Find where the given text appears and provide that cell's center as [x, y] coordinate. 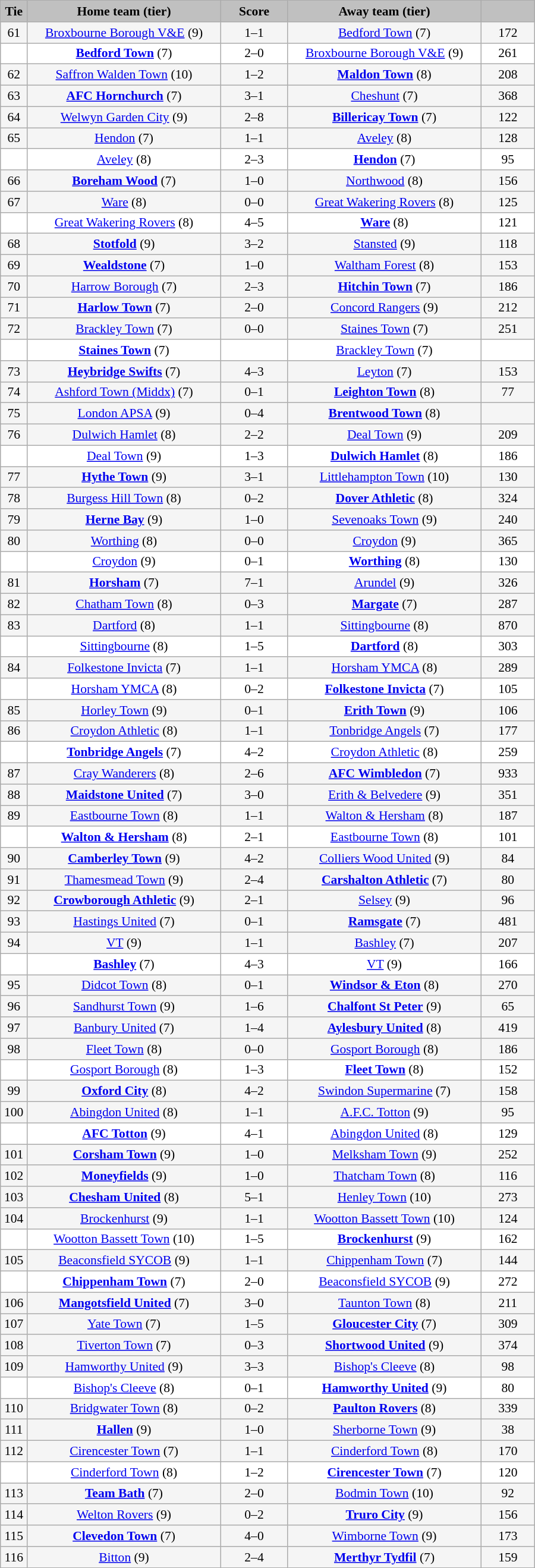
158 [508, 1091]
Hastings United (7) [124, 922]
Brentwood Town (8) [385, 414]
Waltham Forest (8) [385, 266]
Corsham Town (9) [124, 1155]
Colliers Wood United (9) [385, 858]
38 [508, 1430]
73 [14, 371]
Aylesbury United (8) [385, 1028]
Bridgwater Town (8) [124, 1409]
121 [508, 223]
Thamesmead Town (9) [124, 880]
Away team (tier) [385, 11]
170 [508, 1451]
78 [14, 499]
125 [508, 202]
102 [14, 1176]
3–2 [254, 244]
82 [14, 604]
4–0 [254, 1536]
Taunton Town (8) [385, 1303]
99 [14, 1091]
66 [14, 181]
259 [508, 752]
172 [508, 33]
289 [508, 668]
273 [508, 1197]
261 [508, 53]
Gloucester City (7) [385, 1324]
91 [14, 880]
Northwood (8) [385, 181]
208 [508, 75]
Sevenoaks Town (9) [385, 519]
240 [508, 519]
Hitchin Town (7) [385, 286]
88 [14, 795]
Chesham United (8) [124, 1197]
94 [14, 943]
Bodmin Town (10) [385, 1494]
Billericay Town (7) [385, 117]
Cheshunt (7) [385, 96]
870 [508, 625]
Horsham (7) [124, 583]
Hythe Town (9) [124, 477]
74 [14, 392]
70 [14, 286]
71 [14, 308]
90 [14, 858]
64 [14, 117]
97 [14, 1028]
Ramsgate (7) [385, 922]
933 [508, 774]
Cray Wanderers (8) [124, 774]
72 [14, 329]
124 [508, 1218]
Herne Bay (9) [124, 519]
303 [508, 647]
107 [14, 1324]
AFC Wimbledon (7) [385, 774]
4–1 [254, 1134]
272 [508, 1282]
4–5 [254, 223]
67 [14, 202]
Melksham Town (9) [385, 1155]
159 [508, 1557]
Score [254, 11]
Didcot Town (8) [124, 985]
Hallen (9) [124, 1430]
374 [508, 1346]
251 [508, 329]
5–1 [254, 1197]
207 [508, 943]
Maidstone United (7) [124, 795]
419 [508, 1028]
211 [508, 1303]
Selsey (9) [385, 901]
62 [14, 75]
68 [14, 244]
Maldon Town (8) [385, 75]
481 [508, 922]
Home team (tier) [124, 11]
287 [508, 604]
2–6 [254, 774]
Paulton Rovers (8) [385, 1409]
AFC Hornchurch (7) [124, 96]
Heybridge Swifts (7) [124, 371]
Wealdstone (7) [124, 266]
Truro City (9) [385, 1515]
Moneyfields (9) [124, 1176]
81 [14, 583]
Stansted (9) [385, 244]
Bitton (9) [124, 1557]
Margate (7) [385, 604]
Clevedon Town (7) [124, 1536]
75 [14, 414]
87 [14, 774]
112 [14, 1451]
111 [14, 1430]
Camberley Town (9) [124, 858]
69 [14, 266]
152 [508, 1070]
128 [508, 138]
Sandhurst Town (9) [124, 1007]
104 [14, 1218]
Wimborne Town (9) [385, 1536]
100 [14, 1113]
Harrow Borough (7) [124, 286]
Merthyr Tydfil (7) [385, 1557]
London APSA (9) [124, 414]
89 [14, 816]
Tiverton Town (7) [124, 1346]
2–2 [254, 435]
113 [14, 1494]
Oxford City (8) [124, 1091]
Tie [14, 11]
187 [508, 816]
Shortwood United (9) [385, 1346]
209 [508, 435]
324 [508, 499]
Leyton (7) [385, 371]
1–6 [254, 1007]
7–1 [254, 583]
0–4 [254, 414]
Crowborough Athletic (9) [124, 901]
Dover Athletic (8) [385, 499]
114 [14, 1515]
Chatham Town (8) [124, 604]
166 [508, 964]
365 [508, 541]
339 [508, 1409]
110 [14, 1409]
61 [14, 33]
A.F.C. Totton (9) [385, 1113]
76 [14, 435]
Chalfont St Peter (9) [385, 1007]
162 [508, 1239]
79 [14, 519]
3–3 [254, 1367]
Thatcham Town (8) [385, 1176]
93 [14, 922]
326 [508, 583]
108 [14, 1346]
63 [14, 96]
85 [14, 710]
144 [508, 1261]
173 [508, 1536]
Welton Rovers (9) [124, 1515]
309 [508, 1324]
Swindon Supermarine (7) [385, 1091]
118 [508, 244]
103 [14, 1197]
109 [14, 1367]
Erith Town (9) [385, 710]
Arundel (9) [385, 583]
Burgess Hill Town (8) [124, 499]
Banbury United (7) [124, 1028]
368 [508, 96]
Yate Town (7) [124, 1324]
Littlehampton Town (10) [385, 477]
Saffron Walden Town (10) [124, 75]
Harlow Town (7) [124, 308]
Henley Town (10) [385, 1197]
Sherborne Town (9) [385, 1430]
Horley Town (9) [124, 710]
83 [14, 625]
252 [508, 1155]
Mangotsfield United (7) [124, 1303]
122 [508, 117]
86 [14, 731]
177 [508, 731]
Carshalton Athletic (7) [385, 880]
115 [14, 1536]
Welwyn Garden City (9) [124, 117]
270 [508, 985]
Stotfold (9) [124, 244]
1–4 [254, 1028]
212 [508, 308]
351 [508, 795]
120 [508, 1472]
Concord Rangers (9) [385, 308]
2–8 [254, 117]
Ashford Town (Middx) (7) [124, 392]
129 [508, 1134]
Windsor & Eton (8) [385, 985]
Leighton Town (8) [385, 392]
Erith & Belvedere (9) [385, 795]
Team Bath (7) [124, 1494]
Boreham Wood (7) [124, 181]
AFC Totton (9) [124, 1134]
